Extract the (X, Y) coordinate from the center of the cell holding the provided text.  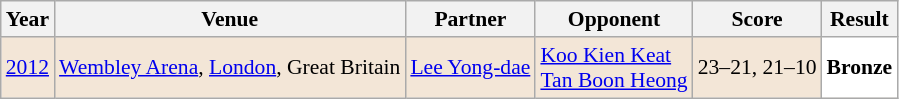
Venue (230, 19)
2012 (28, 68)
Score (758, 19)
Partner (470, 19)
Opponent (614, 19)
23–21, 21–10 (758, 68)
Year (28, 19)
Result (860, 19)
Koo Kien Keat Tan Boon Heong (614, 68)
Wembley Arena, London, Great Britain (230, 68)
Bronze (860, 68)
Lee Yong-dae (470, 68)
